Determine the [x, y] coordinate at the center of the cell enclosing the given text.  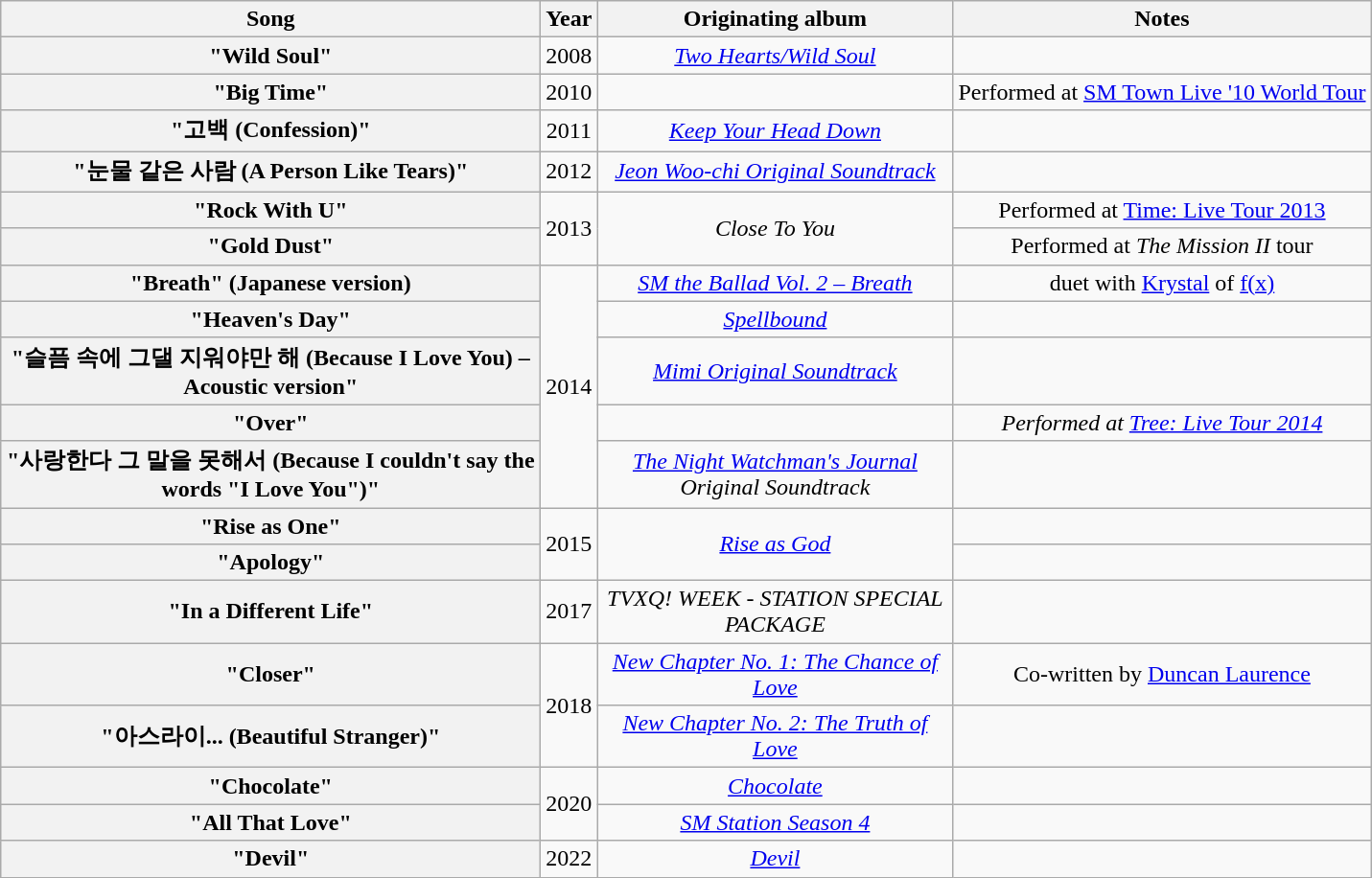
Jeon Woo-chi Original Soundtrack [775, 173]
TVXQ! WEEK - STATION SPECIAL PACKAGE [775, 612]
"Wild Soul" [270, 56]
duet with Krystal of f(x) [1162, 283]
Year [570, 19]
"아스라이... (Beautiful Stranger)" [270, 736]
2010 [570, 92]
Spellbound [775, 319]
2013 [570, 228]
2022 [570, 859]
Song [270, 19]
2014 [570, 385]
Rise as God [775, 544]
2008 [570, 56]
Co-written by Duncan Laurence [1162, 675]
2011 [570, 130]
"Big Time" [270, 92]
Performed at SM Town Live '10 World Tour [1162, 92]
Performed at Time: Live Tour 2013 [1162, 210]
SM Station Season 4 [775, 822]
Performed at The Mission II tour [1162, 246]
"사랑한다 그 말을 못해서 (Because I couldn't say the words "I Love You")" [270, 474]
"Gold Dust" [270, 246]
"Rock With U" [270, 210]
"Breath" (Japanese version) [270, 283]
SM the Ballad Vol. 2 – Breath [775, 283]
Performed at Tree: Live Tour 2014 [1162, 423]
2017 [570, 612]
Close To You [775, 228]
Notes [1162, 19]
"All That Love" [270, 822]
New Chapter No. 2: The Truth of Love [775, 736]
2012 [570, 173]
2015 [570, 544]
"Rise as One" [270, 526]
New Chapter No. 1: The Chance of Love [775, 675]
"Heaven's Day" [270, 319]
"Chocolate" [270, 786]
2018 [570, 705]
"Apology" [270, 563]
2020 [570, 804]
Chocolate [775, 786]
The Night Watchman's Journal Original Soundtrack [775, 474]
Originating album [775, 19]
"슬픔 속에 그댈 지워야만 해 (Because I Love You) – Acoustic version" [270, 371]
Keep Your Head Down [775, 130]
"눈물 같은 사람 (A Person Like Tears)" [270, 173]
"Over" [270, 423]
"Devil" [270, 859]
"In a Different Life" [270, 612]
"Closer" [270, 675]
Mimi Original Soundtrack [775, 371]
Two Hearts/Wild Soul [775, 56]
"고백 (Confession)" [270, 130]
Devil [775, 859]
